For the text-containing cell, return its midpoint in (x, y) coordinate format. 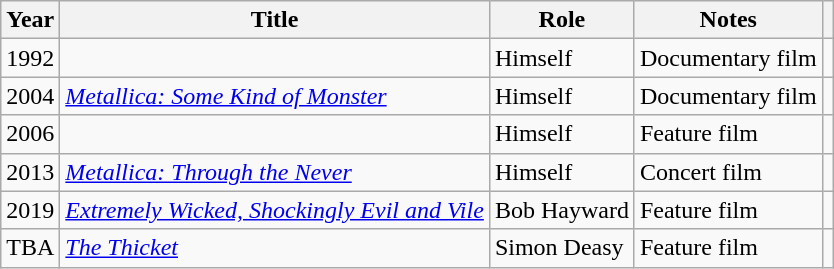
Year (30, 20)
Bob Hayward (562, 210)
Extremely Wicked, Shockingly Evil and Vile (275, 210)
TBA (30, 248)
Metallica: Through the Never (275, 172)
Role (562, 20)
Concert film (728, 172)
2013 (30, 172)
Simon Deasy (562, 248)
2006 (30, 134)
The Thicket (275, 248)
Title (275, 20)
1992 (30, 58)
2004 (30, 96)
Metallica: Some Kind of Monster (275, 96)
2019 (30, 210)
Notes (728, 20)
